Provide the [x, y] coordinate of the cell's center where the given text is located.  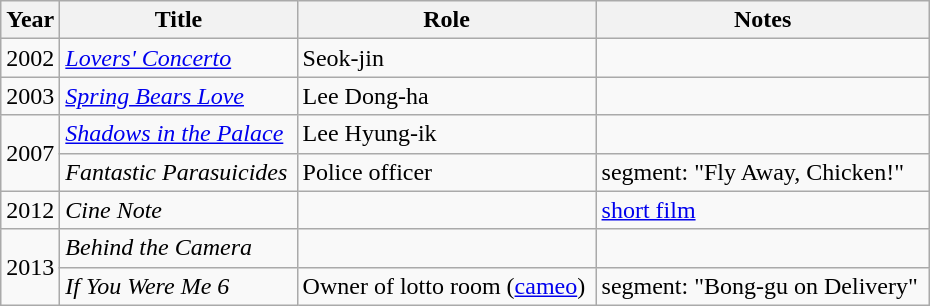
Seok-jin [446, 58]
Police officer [446, 172]
2012 [30, 210]
Owner of lotto room (cameo) [446, 286]
Notes [762, 20]
short film [762, 210]
segment: "Fly Away, Chicken!" [762, 172]
Behind the Camera [178, 248]
2013 [30, 267]
Fantastic Parasuicides [178, 172]
Title [178, 20]
2007 [30, 153]
Shadows in the Palace [178, 134]
Lovers' Concerto [178, 58]
Lee Dong-ha [446, 96]
Role [446, 20]
Year [30, 20]
2002 [30, 58]
segment: "Bong-gu on Delivery" [762, 286]
Spring Bears Love [178, 96]
If You Were Me 6 [178, 286]
Cine Note [178, 210]
Lee Hyung-ik [446, 134]
2003 [30, 96]
